Find where the given text appears and provide that cell's center as [X, Y] coordinate. 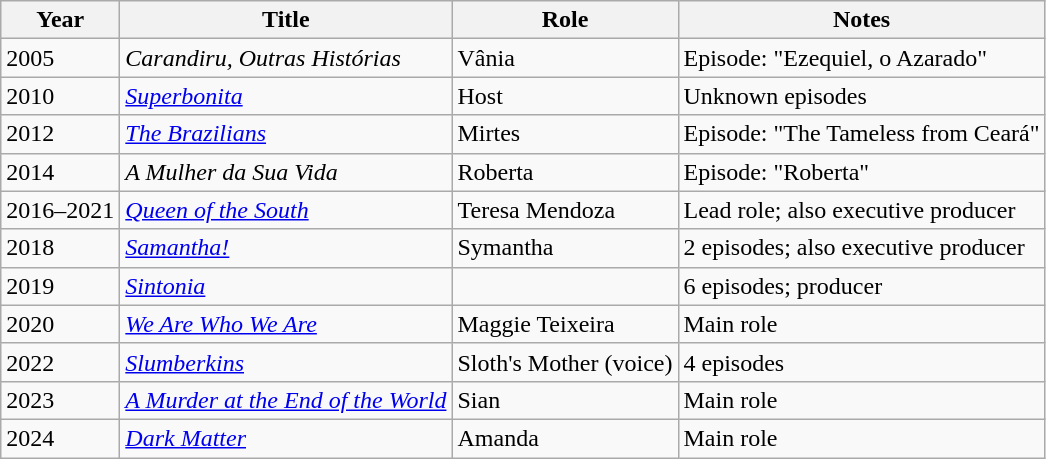
Sintonia [286, 286]
Mirtes [565, 134]
2 episodes; also executive producer [862, 248]
Host [565, 96]
Episode: "The Tameless from Ceará" [862, 134]
Title [286, 20]
Maggie Teixeira [565, 324]
Role [565, 20]
Roberta [565, 172]
2016–2021 [60, 210]
2010 [60, 96]
2020 [60, 324]
2024 [60, 438]
2014 [60, 172]
2022 [60, 362]
2018 [60, 248]
Symantha [565, 248]
Episode: "Roberta" [862, 172]
Unknown episodes [862, 96]
Notes [862, 20]
2023 [60, 400]
2005 [60, 58]
Amanda [565, 438]
Year [60, 20]
Lead role; also executive producer [862, 210]
Sian [565, 400]
Carandiru, Outras Histórias [286, 58]
Samantha! [286, 248]
A Mulher da Sua Vida [286, 172]
2019 [60, 286]
A Murder at the End of the World [286, 400]
We Are Who We Are [286, 324]
Slumberkins [286, 362]
The Brazilians [286, 134]
Sloth's Mother (voice) [565, 362]
Dark Matter [286, 438]
Episode: "Ezequiel, o Azarado" [862, 58]
Superbonita [286, 96]
6 episodes; producer [862, 286]
Vânia [565, 58]
4 episodes [862, 362]
Queen of the South [286, 210]
2012 [60, 134]
Teresa Mendoza [565, 210]
